Identify which cell holds the provided text, then report its [x, y] central coordinate. 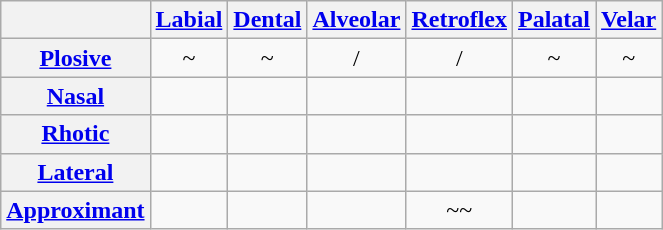
~~ [460, 210]
Plosive [76, 58]
Dental [268, 20]
Rhotic [76, 134]
Nasal [76, 96]
Labial [189, 20]
Retroflex [460, 20]
Approximant [76, 210]
Lateral [76, 172]
Velar [629, 20]
Palatal [554, 20]
Alveolar [356, 20]
